Pinpoint the cell where the given text exists, returning its (x, y) midpoint coordinate. 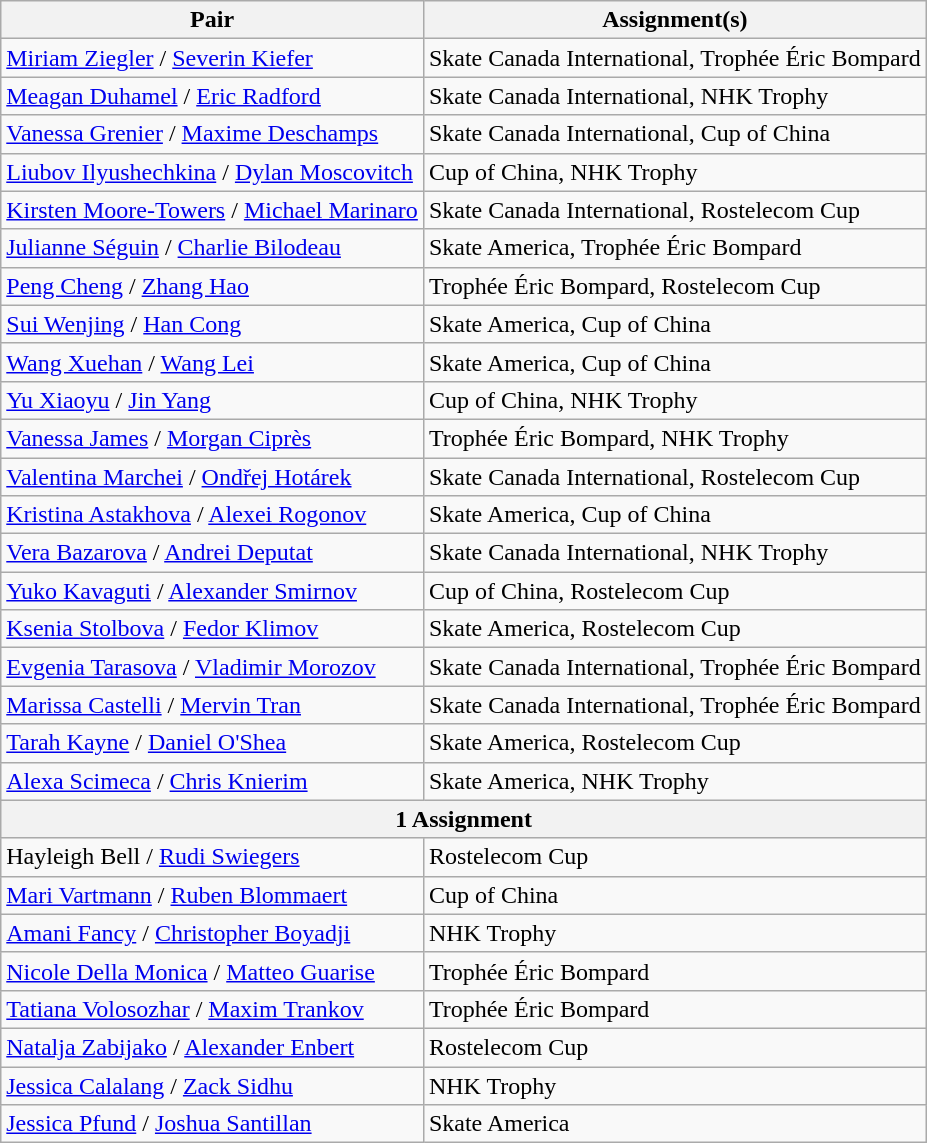
Skate Canada International, Cup of China (674, 134)
Ksenia Stolbova / Fedor Klimov (212, 629)
Jessica Pfund / Joshua Santillan (212, 1124)
Marissa Castelli / Mervin Tran (212, 705)
Liubov Ilyushechkina / Dylan Moscovitch (212, 172)
Wang Xuehan / Wang Lei (212, 362)
Yuko Kavaguti / Alexander Smirnov (212, 591)
Tarah Kayne / Daniel O'Shea (212, 743)
Sui Wenjing / Han Cong (212, 324)
Tatiana Volosozhar / Maxim Trankov (212, 1009)
Cup of China, Rostelecom Cup (674, 591)
Vanessa James / Morgan Ciprès (212, 438)
Jessica Calalang / Zack Sidhu (212, 1085)
Peng Cheng / Zhang Hao (212, 286)
1 Assignment (464, 819)
Amani Fancy / Christopher Boyadji (212, 933)
Julianne Séguin / Charlie Bilodeau (212, 248)
Vanessa Grenier / Maxime Deschamps (212, 134)
Assignment(s) (674, 20)
Nicole Della Monica / Matteo Guarise (212, 971)
Pair (212, 20)
Cup of China (674, 895)
Alexa Scimeca / Chris Knierim (212, 781)
Trophée Éric Bompard, Rostelecom Cup (674, 286)
Vera Bazarova / Andrei Deputat (212, 553)
Miriam Ziegler / Severin Kiefer (212, 58)
Meagan Duhamel / Eric Radford (212, 96)
Skate America, Trophée Éric Bompard (674, 248)
Kirsten Moore-Towers / Michael Marinaro (212, 210)
Trophée Éric Bompard, NHK Trophy (674, 438)
Yu Xiaoyu / Jin Yang (212, 400)
Hayleigh Bell / Rudi Swiegers (212, 857)
Skate America (674, 1124)
Evgenia Tarasova / Vladimir Morozov (212, 667)
Mari Vartmann / Ruben Blommaert (212, 895)
Skate America, NHK Trophy (674, 781)
Kristina Astakhova / Alexei Rogonov (212, 515)
Valentina Marchei / Ondřej Hotárek (212, 477)
Natalja Zabijako / Alexander Enbert (212, 1047)
